Pinpoint the cell where the given text exists, returning its [x, y] midpoint coordinate. 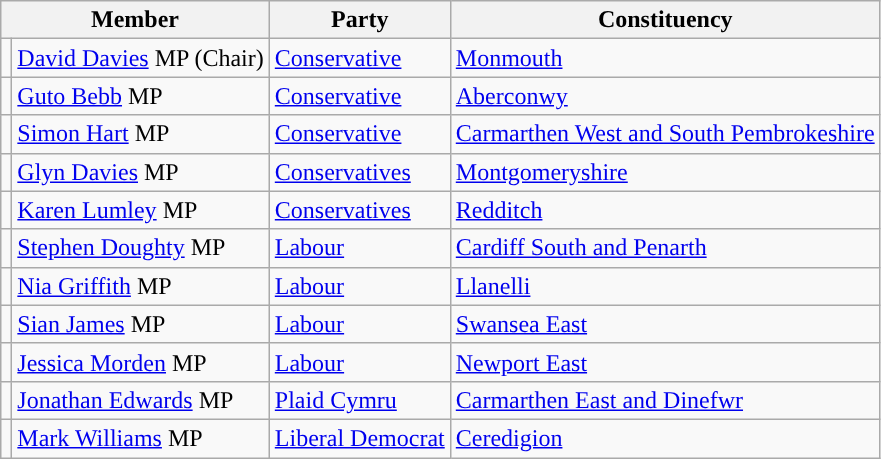
Monmouth [665, 58]
Simon Hart MP [140, 134]
Guto Bebb MP [140, 96]
Party [360, 20]
Member [136, 20]
Redditch [665, 210]
Aberconwy [665, 96]
Stephen Doughty MP [140, 248]
Mark Williams MP [140, 438]
Glyn Davies MP [140, 172]
Newport East [665, 362]
David Davies MP (Chair) [140, 58]
Nia Griffith MP [140, 286]
Cardiff South and Penarth [665, 248]
Liberal Democrat [360, 438]
Llanelli [665, 286]
Ceredigion [665, 438]
Plaid Cymru [360, 400]
Jonathan Edwards MP [140, 400]
Karen Lumley MP [140, 210]
Jessica Morden MP [140, 362]
Swansea East [665, 324]
Carmarthen East and Dinefwr [665, 400]
Carmarthen West and South Pembrokeshire [665, 134]
Montgomeryshire [665, 172]
Sian James MP [140, 324]
Constituency [665, 20]
